Identify which cell holds the provided text, then report its (x, y) central coordinate. 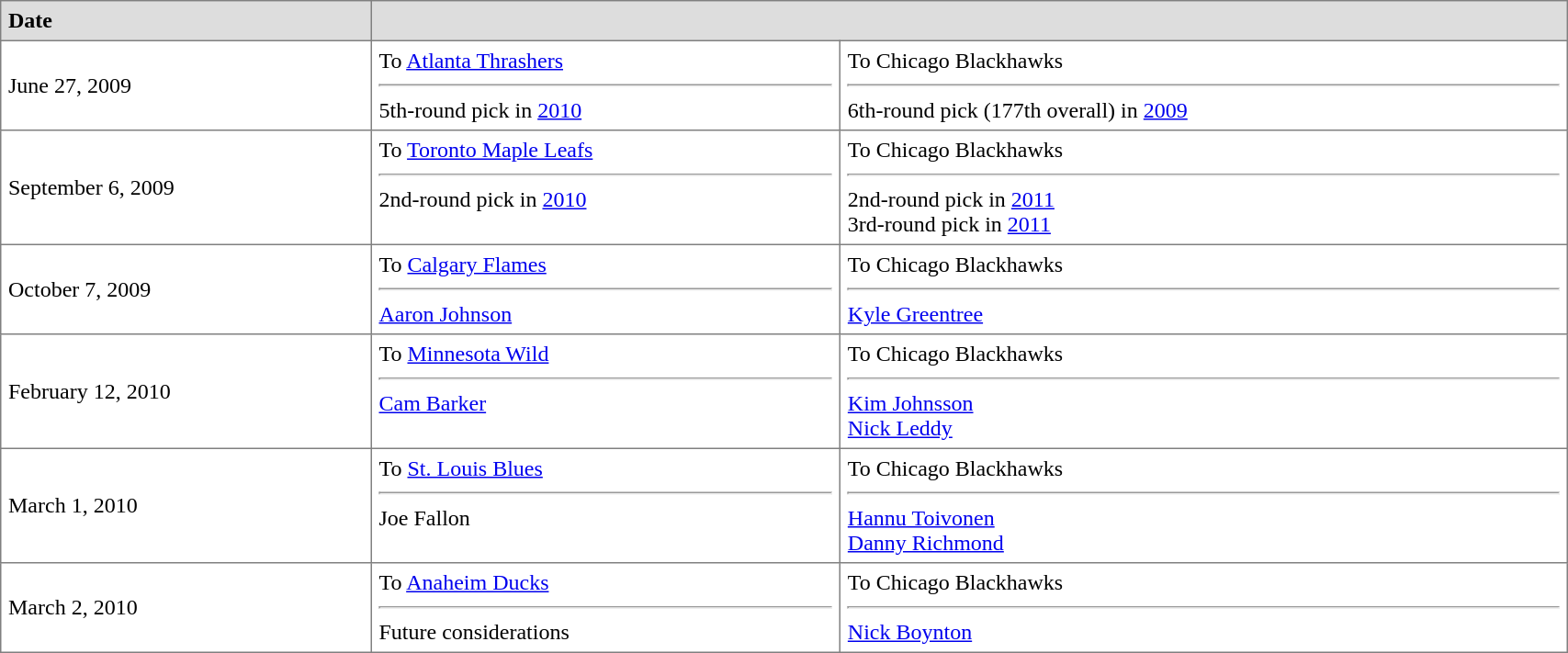
To Chicago Blackhawks Hannu ToivonenDanny Richmond (1203, 505)
March 2, 2010 (186, 608)
To Chicago Blackhawks 2nd-round pick in 2011 3rd-round pick in 2011 (1203, 187)
To Atlanta Thrashers 5th-round pick in 2010 (605, 85)
To Chicago Blackhawks 6th-round pick (177th overall) in 2009 (1203, 85)
Date (186, 21)
To Anaheim Ducks Future considerations (605, 608)
October 7, 2009 (186, 289)
To Chicago Blackhawks Kim JohnssonNick Leddy (1203, 391)
June 27, 2009 (186, 85)
February 12, 2010 (186, 391)
To Minnesota Wild Cam Barker (605, 391)
To Chicago Blackhawks Nick Boynton (1203, 608)
September 6, 2009 (186, 187)
To Calgary Flames Aaron Johnson (605, 289)
March 1, 2010 (186, 505)
To Toronto Maple Leafs 2nd-round pick in 2010 (605, 187)
To Chicago Blackhawks Kyle Greentree (1203, 289)
To St. Louis Blues Joe Fallon (605, 505)
